Return (X, Y) of the center of cell containing provided text 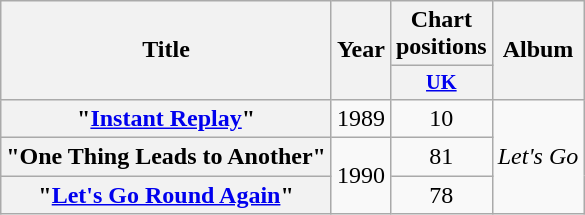
10 (441, 118)
Album (538, 50)
Let's Go (538, 156)
Title (166, 50)
Year (360, 50)
Chart positions (441, 34)
UK (441, 83)
81 (441, 157)
1989 (360, 118)
"Instant Replay" (166, 118)
78 (441, 195)
"Let's Go Round Again" (166, 195)
1990 (360, 176)
"One Thing Leads to Another" (166, 157)
